Locate the cell with the specified text and output its (X, Y) center coordinate. 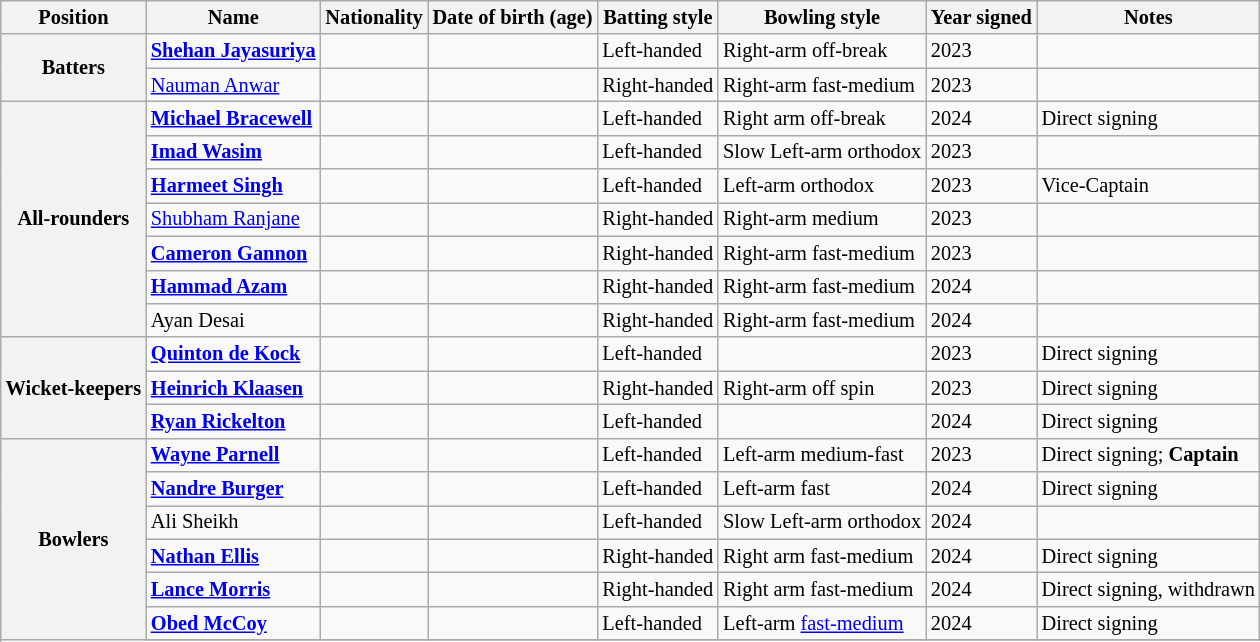
Direct signing, withdrawn (1148, 589)
Nationality (374, 17)
Michael Bracewell (234, 118)
Year signed (982, 17)
Notes (1148, 17)
Ryan Rickelton (234, 421)
Cameron Gannon (234, 253)
Batters (74, 68)
Nathan Ellis (234, 556)
Ali Sheikh (234, 522)
Direct signing; Captain (1148, 455)
Imad Wasim (234, 152)
Obed McCoy (234, 623)
Batting style (658, 17)
Nandre Burger (234, 489)
Left-arm fast-medium (822, 623)
Wayne Parnell (234, 455)
Heinrich Klaasen (234, 388)
Name (234, 17)
Position (74, 17)
Left-arm fast (822, 489)
Wicket-keepers (74, 388)
Right-arm off spin (822, 388)
Vice-Captain (1148, 186)
Right-arm medium (822, 219)
Shubham Ranjane (234, 219)
Harmeet Singh (234, 186)
Bowlers (74, 539)
Date of birth (age) (513, 17)
Right arm off-break (822, 118)
Right-arm off-break (822, 51)
Lance Morris (234, 589)
All-rounders (74, 219)
Hammad Azam (234, 287)
Nauman Anwar (234, 85)
Ayan Desai (234, 320)
Quinton de Kock (234, 354)
Left-arm medium-fast (822, 455)
Shehan Jayasuriya (234, 51)
Bowling style (822, 17)
Left-arm orthodox (822, 186)
